Extract the (x, y) coordinate from the center of the cell holding the provided text.  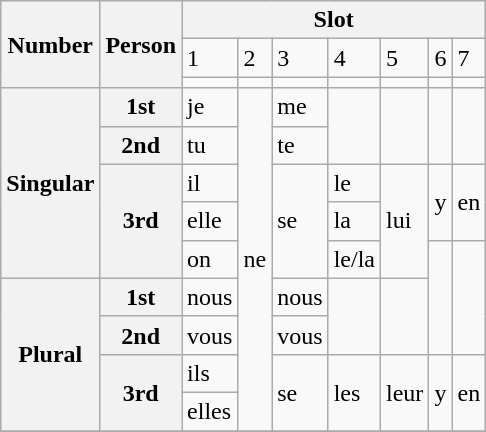
4 (354, 58)
Number (50, 44)
5 (405, 58)
le (354, 183)
les (354, 392)
leur (405, 392)
6 (440, 58)
2 (255, 58)
tu (210, 145)
lui (405, 221)
elles (210, 411)
7 (469, 58)
1 (210, 58)
ne (255, 260)
ils (210, 373)
te (300, 145)
Singular (50, 183)
Slot (334, 20)
Person (141, 44)
Plural (50, 354)
la (354, 221)
on (210, 259)
il (210, 183)
elle (210, 221)
je (210, 107)
me (300, 107)
le/la (354, 259)
3 (300, 58)
